Return the [x, y] coordinate for the center point of the cell that contains the specified text.  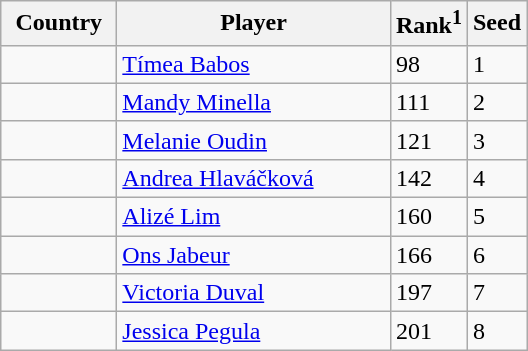
Alizé Lim [254, 217]
Mandy Minella [254, 102]
Melanie Oudin [254, 140]
5 [496, 217]
Country [59, 24]
142 [428, 178]
166 [428, 255]
Jessica Pegula [254, 331]
121 [428, 140]
1 [496, 64]
7 [496, 293]
98 [428, 64]
2 [496, 102]
Andrea Hlaváčková [254, 178]
Victoria Duval [254, 293]
Rank1 [428, 24]
201 [428, 331]
6 [496, 255]
Ons Jabeur [254, 255]
Tímea Babos [254, 64]
Player [254, 24]
Seed [496, 24]
4 [496, 178]
197 [428, 293]
8 [496, 331]
111 [428, 102]
3 [496, 140]
160 [428, 217]
